Search for the cell housing the specified text and yield its [X, Y] center coordinate. 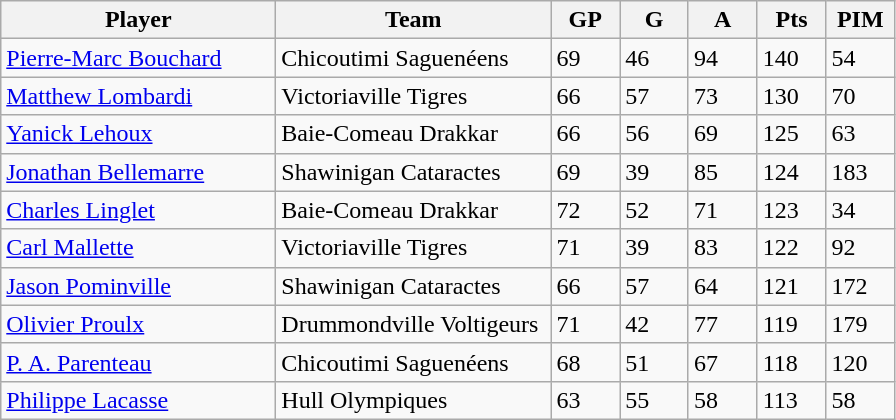
55 [654, 400]
Jason Pominville [138, 286]
130 [792, 96]
118 [792, 362]
72 [586, 210]
42 [654, 324]
A [722, 20]
70 [860, 96]
124 [792, 172]
179 [860, 324]
46 [654, 58]
67 [722, 362]
G [654, 20]
172 [860, 286]
94 [722, 58]
Carl Mallette [138, 248]
85 [722, 172]
34 [860, 210]
125 [792, 134]
121 [792, 286]
Team [414, 20]
Jonathan Bellemarre [138, 172]
Philippe Lacasse [138, 400]
83 [722, 248]
Player [138, 20]
92 [860, 248]
P. A. Parenteau [138, 362]
73 [722, 96]
140 [792, 58]
113 [792, 400]
77 [722, 324]
Pierre-Marc Bouchard [138, 58]
GP [586, 20]
68 [586, 362]
123 [792, 210]
Hull Olympiques [414, 400]
183 [860, 172]
Drummondville Voltigeurs [414, 324]
Charles Linglet [138, 210]
51 [654, 362]
54 [860, 58]
Olivier Proulx [138, 324]
122 [792, 248]
Yanick Lehoux [138, 134]
119 [792, 324]
PIM [860, 20]
Pts [792, 20]
56 [654, 134]
52 [654, 210]
Matthew Lombardi [138, 96]
120 [860, 362]
64 [722, 286]
